Extract the (X, Y) coordinate from the center of the cell holding the provided text.  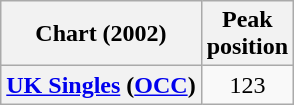
Chart (2002) (101, 34)
123 (247, 85)
Peakposition (247, 34)
UK Singles (OCC) (101, 85)
